Detect which cell encompasses the target text, then output its [X, Y] center coordinate. 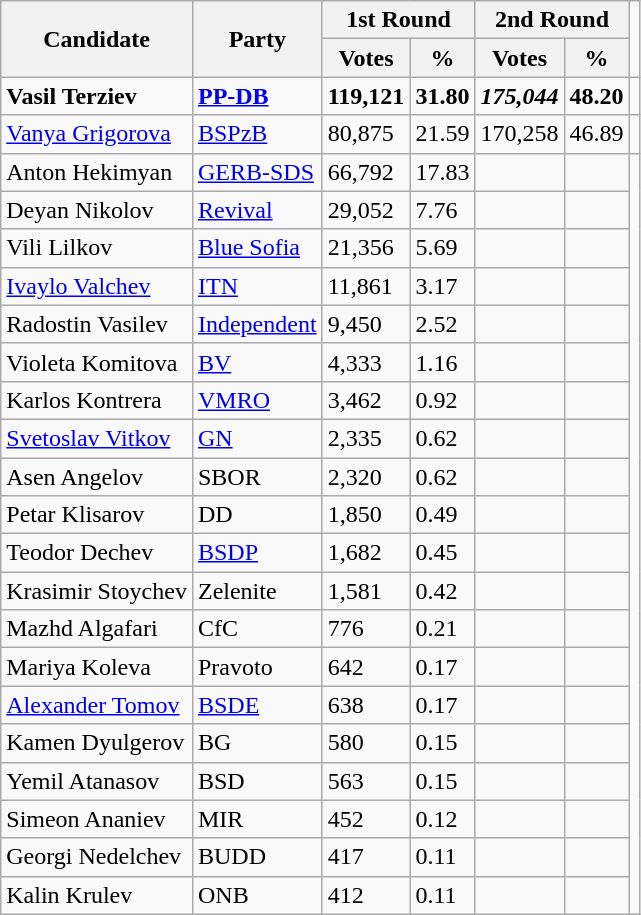
Party [257, 39]
CfC [257, 629]
1,581 [366, 591]
Candidate [97, 39]
417 [366, 857]
21.59 [442, 134]
452 [366, 819]
BSDP [257, 553]
4,333 [366, 362]
580 [366, 743]
Radostin Vasilev [97, 324]
776 [366, 629]
BG [257, 743]
80,875 [366, 134]
ONB [257, 895]
GN [257, 438]
Asen Angelov [97, 477]
642 [366, 667]
31.80 [442, 96]
2,335 [366, 438]
48.20 [596, 96]
1st Round [398, 20]
0.49 [442, 515]
3,462 [366, 400]
Teodor Dechev [97, 553]
0.92 [442, 400]
GERB-SDS [257, 172]
SBOR [257, 477]
17.83 [442, 172]
Vanya Grigorova [97, 134]
Deyan Nikolov [97, 210]
0.42 [442, 591]
Ivaylo Valchev [97, 286]
Kalin Krulev [97, 895]
Mazhd Algafari [97, 629]
Vili Lilkov [97, 248]
2.52 [442, 324]
170,258 [520, 134]
175,044 [520, 96]
563 [366, 781]
0.21 [442, 629]
7.76 [442, 210]
Anton Hekimyan [97, 172]
Svetoslav Vitkov [97, 438]
ITN [257, 286]
BV [257, 362]
BUDD [257, 857]
DD [257, 515]
Mariya Koleva [97, 667]
5.69 [442, 248]
Blue Sofia [257, 248]
3.17 [442, 286]
Karlos Kontrera [97, 400]
Independent [257, 324]
BSD [257, 781]
Revival [257, 210]
2,320 [366, 477]
BSDE [257, 705]
Yemil Atanasov [97, 781]
0.12 [442, 819]
PP-DB [257, 96]
Petar Klisarov [97, 515]
Vasil Terziev [97, 96]
Kamen Dyulgerov [97, 743]
1,850 [366, 515]
29,052 [366, 210]
VMRO [257, 400]
Simeon Ananiev [97, 819]
Pravoto [257, 667]
1,682 [366, 553]
Georgi Nedelchev [97, 857]
66,792 [366, 172]
Violeta Komitova [97, 362]
46.89 [596, 134]
9,450 [366, 324]
1.16 [442, 362]
11,861 [366, 286]
412 [366, 895]
Alexander Tomov [97, 705]
638 [366, 705]
21,356 [366, 248]
0.45 [442, 553]
2nd Round [552, 20]
BSPzB [257, 134]
MIR [257, 819]
Zelenite [257, 591]
Krasimir Stoychev [97, 591]
119,121 [366, 96]
